Provide the [x, y] coordinate of the cell's center where the given text is located.  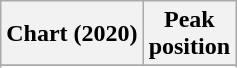
Peakposition [189, 34]
Chart (2020) [72, 34]
